Extract the (X, Y) coordinate from the center of the cell holding the provided text.  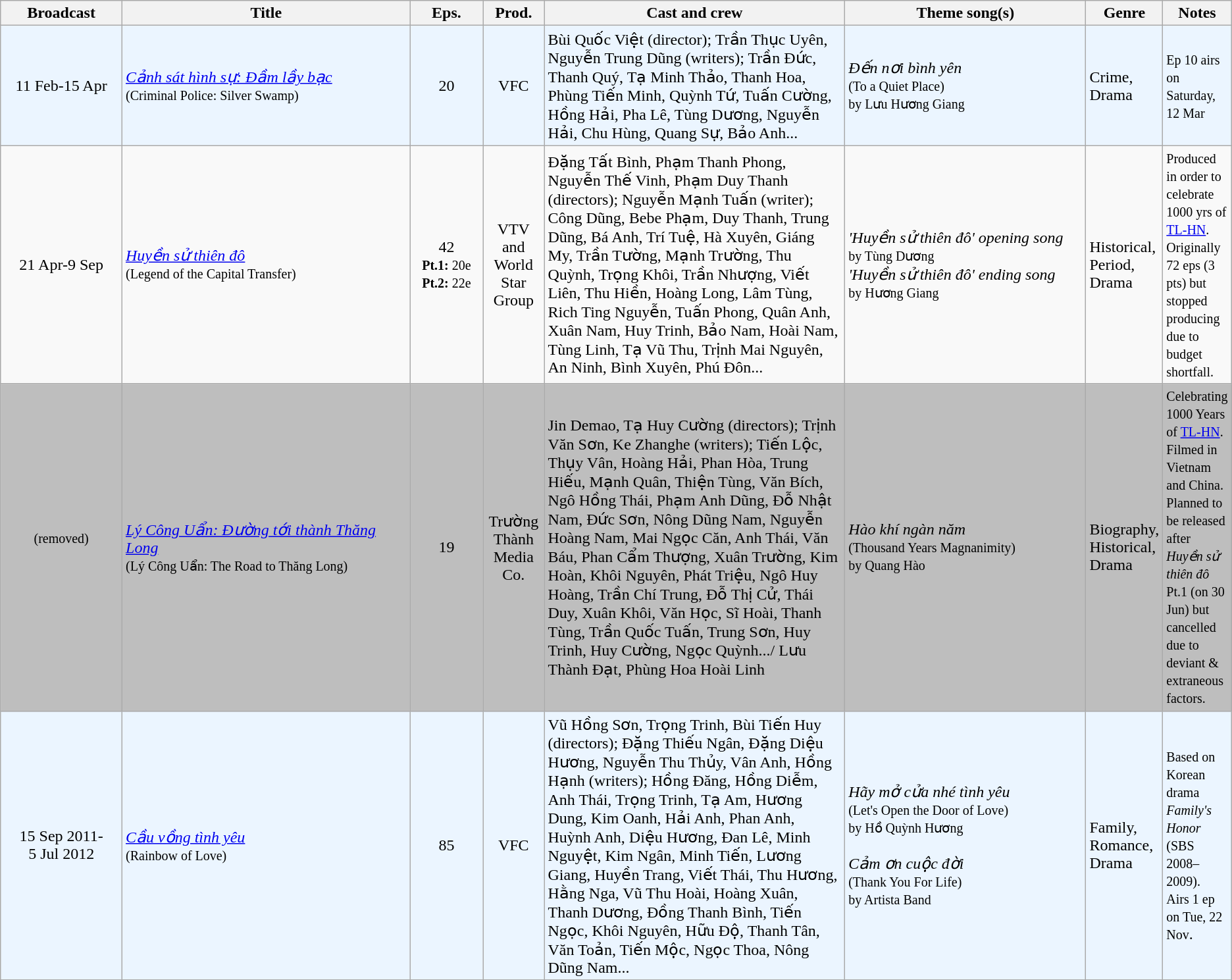
19 (446, 548)
Hãy mở cửa nhé tình yêu (Let's Open the Door of Love)by Hồ Quỳnh HươngCảm ơn cuộc đời (Thank You For Life)by Artista Band (965, 845)
15 Sep 2011-5 Jul 2012 (62, 845)
'Huyền sử thiên đô' opening song by Tùng Dương 'Huyền sử thiên đô' ending song by Hương Giang (965, 265)
VTVandWorld Star Group (513, 265)
Lý Công Uẩn: Đường tới thành Thăng Long (Lý Công Uẩn: The Road to Thăng Long) (267, 548)
85 (446, 845)
Crime, Drama (1124, 86)
Biography, Historical, Drama (1124, 548)
Broadcast (62, 13)
Ep 10 airs on Saturday, 12 Mar (1197, 86)
Cast and crew (695, 13)
Cảnh sát hình sự: Đầm lầy bạc (Criminal Police: Silver Swamp) (267, 86)
Historical, Period, Drama (1124, 265)
21 Apr-9 Sep (62, 265)
Huyền sử thiên đô (Legend of the Capital Transfer) (267, 265)
Produced in order to celebrate 1000 yrs of TL-HN.Originally 72 eps (3 pts) but stopped producing due to budget shortfall. (1197, 265)
42 Pt.1: 20ePt.2: 22e (446, 265)
Trường Thành Media Co. (513, 548)
Based on Korean drama Family's Honor (SBS 2008–2009).Airs 1 ep on Tue, 22 Nov. (1197, 845)
Eps. (446, 13)
Genre (1124, 13)
Cầu vồng tình yêu (Rainbow of Love) (267, 845)
Prod. (513, 13)
Title (267, 13)
(removed) (62, 548)
Family, Romance, Drama (1124, 845)
Notes (1197, 13)
Theme song(s) (965, 13)
20 (446, 86)
Hào khí ngàn năm(Thousand Years Magnanimity)by Quang Hào (965, 548)
Đến nơi bình yên (To a Quiet Place)by Lưu Hương Giang (965, 86)
11 Feb-15 Apr (62, 86)
